Identify which cell holds the provided text, then report its [x, y] central coordinate. 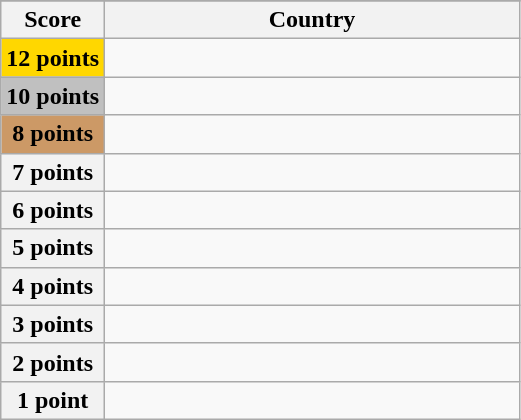
7 points [53, 172]
1 point [53, 400]
12 points [53, 58]
Score [53, 20]
3 points [53, 324]
5 points [53, 248]
Country [312, 20]
10 points [53, 96]
4 points [53, 286]
2 points [53, 362]
6 points [53, 210]
8 points [53, 134]
